Scan for the cell matching the given text and deliver its (X, Y) coordinate at center. 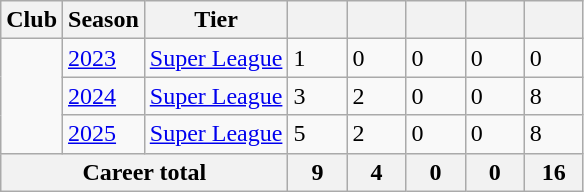
Season (104, 20)
4 (376, 172)
5 (318, 134)
Club (32, 20)
Tier (216, 20)
3 (318, 96)
2024 (104, 96)
2023 (104, 58)
16 (554, 172)
Career total (144, 172)
1 (318, 58)
9 (318, 172)
2025 (104, 134)
